Output the (x, y) coordinate of the center of the cell containing the given text.  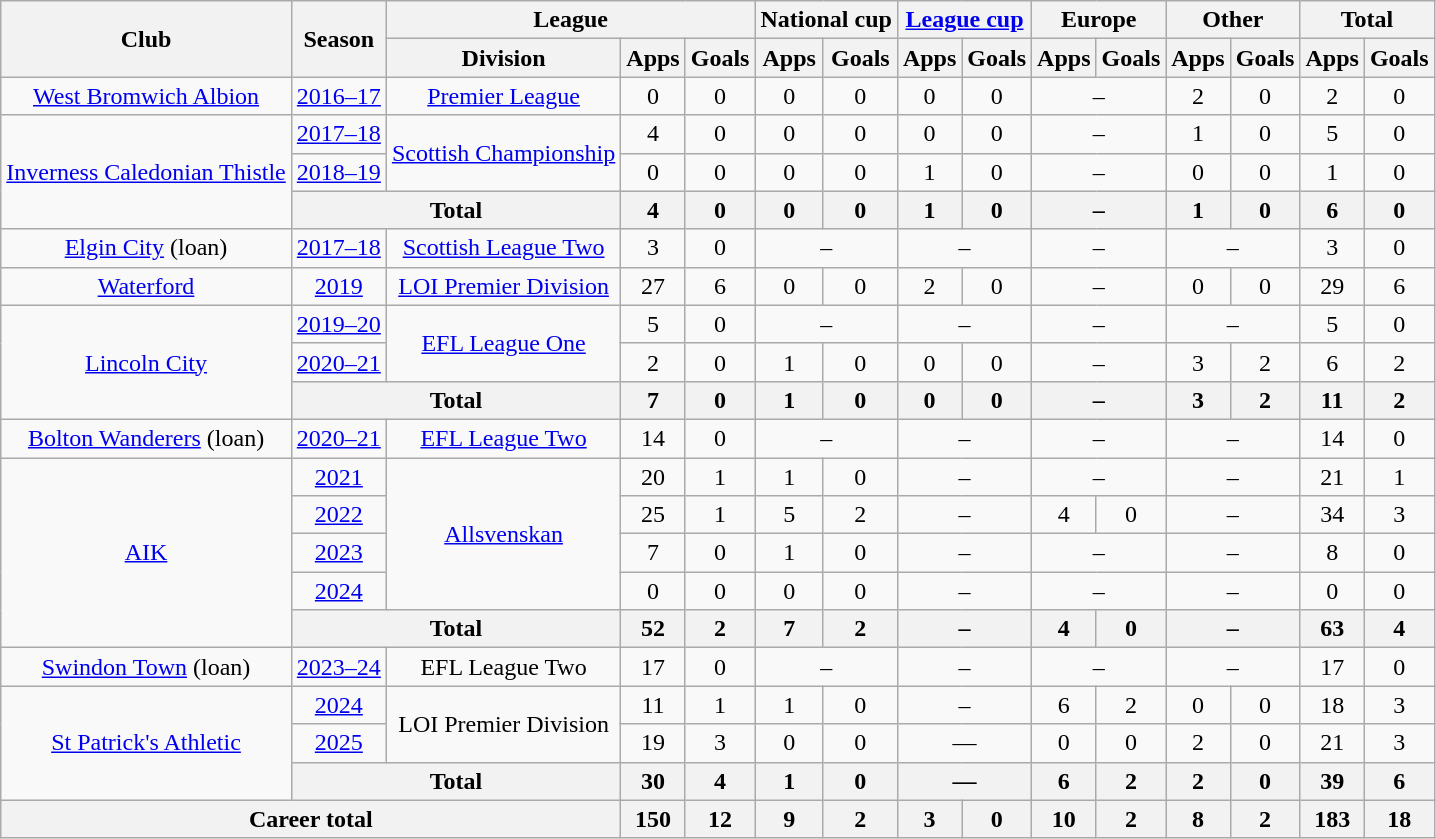
10 (1064, 819)
183 (1332, 819)
12 (720, 819)
2021 (338, 477)
Elgin City (loan) (146, 248)
39 (1332, 781)
AIK (146, 553)
2025 (338, 743)
Club (146, 39)
20 (653, 477)
St Patrick's Athletic (146, 743)
34 (1332, 515)
2018–19 (338, 172)
2019 (338, 286)
30 (653, 781)
2019–20 (338, 324)
52 (653, 629)
Scottish Championship (503, 153)
Scottish League Two (503, 248)
2022 (338, 515)
Inverness Caledonian Thistle (146, 172)
Europe (1099, 20)
25 (653, 515)
National cup (826, 20)
Swindon Town (loan) (146, 667)
Division (503, 58)
Lincoln City (146, 362)
27 (653, 286)
150 (653, 819)
Premier League (503, 96)
19 (653, 743)
63 (1332, 629)
2016–17 (338, 96)
Season (338, 39)
2023 (338, 553)
2023–24 (338, 667)
29 (1332, 286)
Career total (311, 819)
EFL League One (503, 343)
League (570, 20)
Other (1233, 20)
Allsvenskan (503, 534)
Bolton Wanderers (loan) (146, 438)
Waterford (146, 286)
9 (789, 819)
League cup (964, 20)
West Bromwich Albion (146, 96)
